Return (x, y) of the center of cell containing provided text 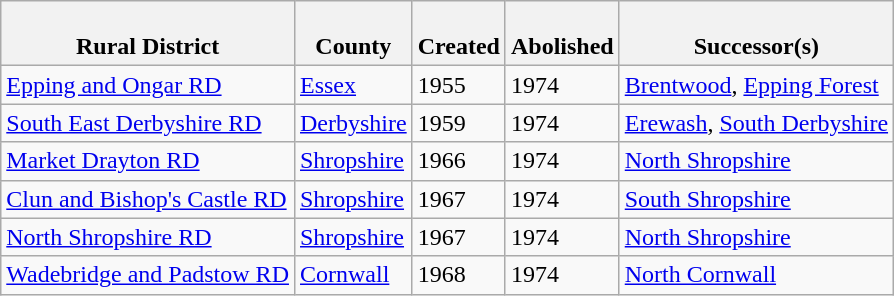
Derbyshire (353, 123)
Created (458, 34)
1959 (458, 123)
North Shropshire RD (148, 237)
Successor(s) (756, 34)
Wadebridge and Padstow RD (148, 275)
Cornwall (353, 275)
Clun and Bishop's Castle RD (148, 199)
1955 (458, 85)
Erewash, South Derbyshire (756, 123)
1968 (458, 275)
South East Derbyshire RD (148, 123)
North Cornwall (756, 275)
Epping and Ongar RD (148, 85)
Essex (353, 85)
Brentwood, Epping Forest (756, 85)
1966 (458, 161)
County (353, 34)
South Shropshire (756, 199)
Abolished (562, 34)
Rural District (148, 34)
Market Drayton RD (148, 161)
